From the cell containing the given text, extract its center point as (X, Y) coordinate. 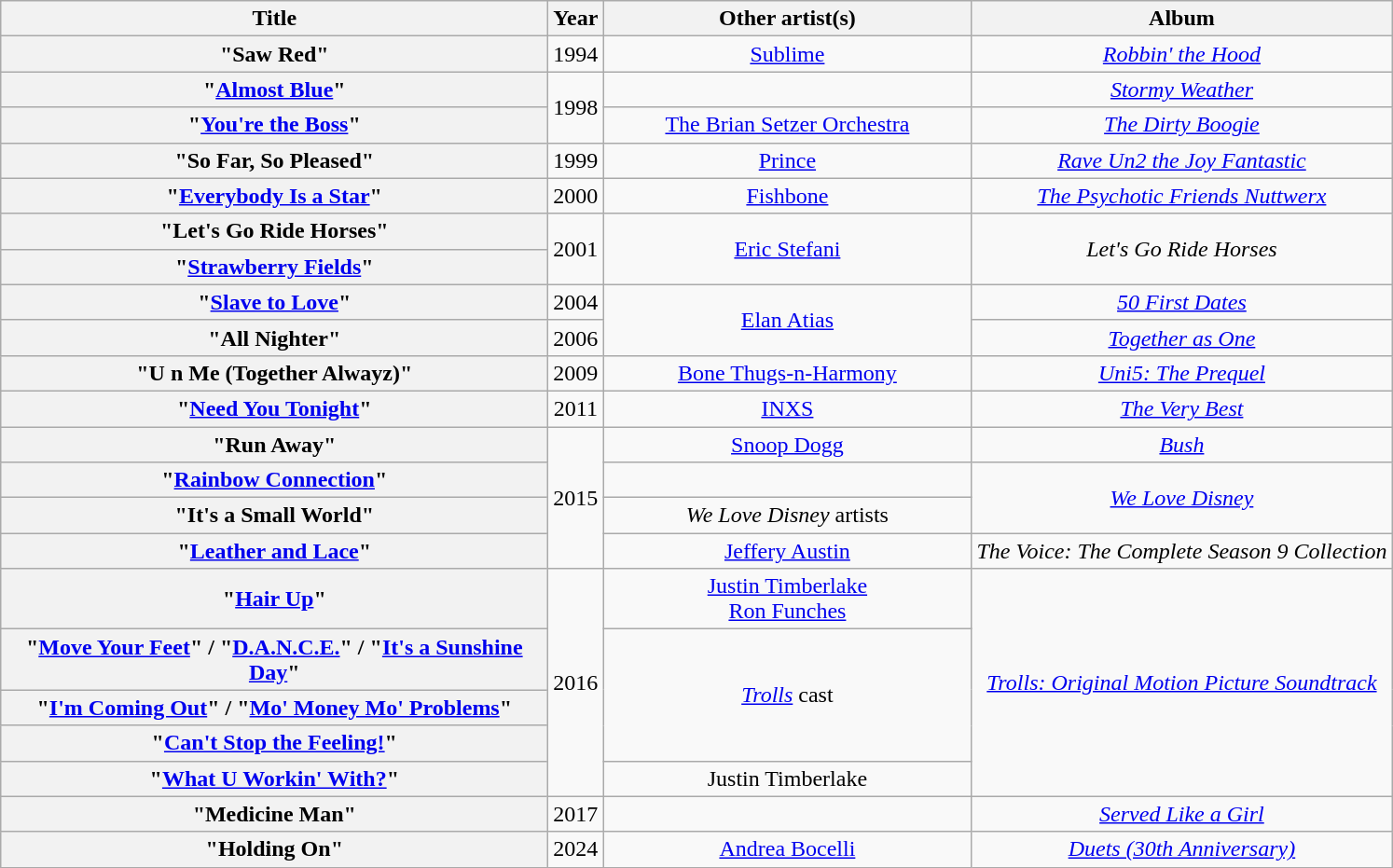
"Move Your Feet" / "D.A.N.C.E." / "It's a Sunshine Day" (274, 660)
Bone Thugs-n-Harmony (787, 373)
Snoop Dogg (787, 445)
Sublime (787, 54)
Served Like a Girl (1182, 814)
2006 (576, 338)
Duets (30th Anniversary) (1182, 849)
2000 (576, 196)
1999 (576, 160)
2016 (576, 682)
The Dirty Boogie (1182, 125)
Prince (787, 160)
"Saw Red" (274, 54)
Jeffery Austin (787, 551)
Trolls: Original Motion Picture Soundtrack (1182, 682)
50 First Dates (1182, 302)
Fishbone (787, 196)
"Almost Blue" (274, 90)
Stormy Weather (1182, 90)
Trolls cast (787, 696)
"Slave to Love" (274, 302)
"Leather and Lace" (274, 551)
"Can't Stop the Feeling!" (274, 743)
1994 (576, 54)
Let's Go Ride Horses (1182, 249)
2011 (576, 408)
2001 (576, 249)
Andrea Bocelli (787, 849)
Album (1182, 19)
"So Far, So Pleased" (274, 160)
We Love Disney artists (787, 516)
"What U Workin' With?" (274, 778)
"All Nighter" (274, 338)
"You're the Boss" (274, 125)
"I'm Coming Out" / "Mo' Money Mo' Problems" (274, 708)
"Hair Up" (274, 599)
2015 (576, 498)
"Need You Tonight" (274, 408)
"Run Away" (274, 445)
2009 (576, 373)
"Let's Go Ride Horses" (274, 231)
The Very Best (1182, 408)
Elan Atias (787, 320)
2024 (576, 849)
Title (274, 19)
The Voice: The Complete Season 9 Collection (1182, 551)
Justin Timberlake (787, 778)
Justin TimberlakeRon Funches (787, 599)
Robbin' the Hood (1182, 54)
Rave Un2 the Joy Fantastic (1182, 160)
"Rainbow Connection" (274, 480)
The Psychotic Friends Nuttwerx (1182, 196)
Eric Stefani (787, 249)
Together as One (1182, 338)
2017 (576, 814)
Other artist(s) (787, 19)
INXS (787, 408)
"Everybody Is a Star" (274, 196)
1998 (576, 107)
"U n Me (Together Alwayz)" (274, 373)
2004 (576, 302)
We Love Disney (1182, 498)
"It's a Small World" (274, 516)
"Strawberry Fields" (274, 267)
"Holding On" (274, 849)
Bush (1182, 445)
The Brian Setzer Orchestra (787, 125)
"Medicine Man" (274, 814)
Year (576, 19)
Uni5: The Prequel (1182, 373)
